Determine the (x, y) coordinate at the center of the cell enclosing the given text.  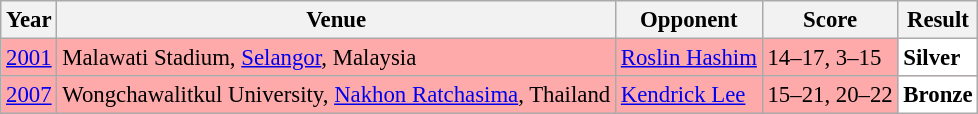
Silver (938, 58)
2007 (29, 95)
14–17, 3–15 (830, 58)
Malawati Stadium, Selangor, Malaysia (336, 58)
Wongchawalitkul University, Nakhon Ratchasima, Thailand (336, 95)
Bronze (938, 95)
2001 (29, 58)
Kendrick Lee (688, 95)
Result (938, 20)
Venue (336, 20)
Score (830, 20)
15–21, 20–22 (830, 95)
Roslin Hashim (688, 58)
Year (29, 20)
Opponent (688, 20)
